Detect which cell encompasses the target text, then output its (X, Y) center coordinate. 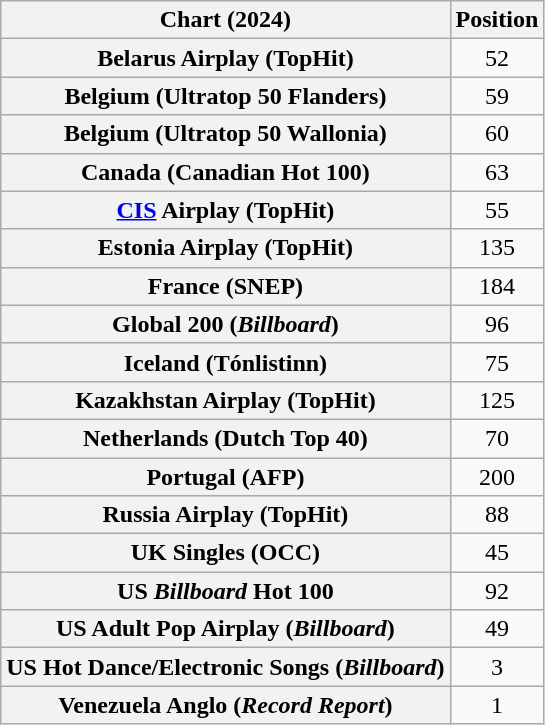
96 (497, 324)
184 (497, 286)
Belgium (Ultratop 50 Wallonia) (226, 134)
45 (497, 553)
Canada (Canadian Hot 100) (226, 172)
88 (497, 515)
Iceland (Tónlistinn) (226, 362)
1 (497, 705)
3 (497, 667)
63 (497, 172)
Netherlands (Dutch Top 40) (226, 438)
Chart (2024) (226, 20)
125 (497, 400)
Estonia Airplay (TopHit) (226, 248)
Portugal (AFP) (226, 477)
92 (497, 591)
49 (497, 629)
Venezuela Anglo (Record Report) (226, 705)
200 (497, 477)
US Hot Dance/Electronic Songs (Billboard) (226, 667)
CIS Airplay (TopHit) (226, 210)
Belarus Airplay (TopHit) (226, 58)
52 (497, 58)
59 (497, 96)
Russia Airplay (TopHit) (226, 515)
Belgium (Ultratop 50 Flanders) (226, 96)
75 (497, 362)
70 (497, 438)
UK Singles (OCC) (226, 553)
60 (497, 134)
135 (497, 248)
Global 200 (Billboard) (226, 324)
US Billboard Hot 100 (226, 591)
55 (497, 210)
France (SNEP) (226, 286)
US Adult Pop Airplay (Billboard) (226, 629)
Position (497, 20)
Kazakhstan Airplay (TopHit) (226, 400)
